Return the (x, y) coordinate for the center point of the cell that contains the specified text.  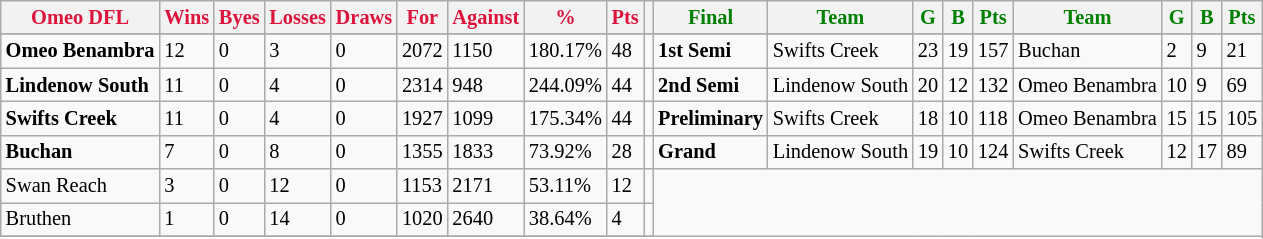
23 (928, 51)
8 (297, 152)
105 (1242, 118)
For (422, 17)
53.11% (566, 186)
1355 (422, 152)
73.92% (566, 152)
132 (993, 85)
17 (1207, 152)
118 (993, 118)
38.64% (566, 219)
Against (486, 17)
Byes (239, 17)
1st Semi (710, 51)
Final (710, 17)
1020 (422, 219)
Grand (710, 152)
124 (993, 152)
1099 (486, 118)
% (566, 17)
14 (297, 219)
Bruthen (80, 219)
Losses (297, 17)
1 (186, 219)
69 (1242, 85)
244.09% (566, 85)
2072 (422, 51)
1833 (486, 152)
2640 (486, 219)
89 (1242, 152)
175.34% (566, 118)
2nd Semi (710, 85)
Omeo DFL (80, 17)
48 (626, 51)
Wins (186, 17)
2314 (422, 85)
1150 (486, 51)
21 (1242, 51)
7 (186, 152)
Swan Reach (80, 186)
18 (928, 118)
Draws (364, 17)
180.17% (566, 51)
157 (993, 51)
2 (1177, 51)
Preliminary (710, 118)
28 (626, 152)
1153 (422, 186)
20 (928, 85)
948 (486, 85)
1927 (422, 118)
2171 (486, 186)
